Detect which cell encompasses the target text, then output its [X, Y] center coordinate. 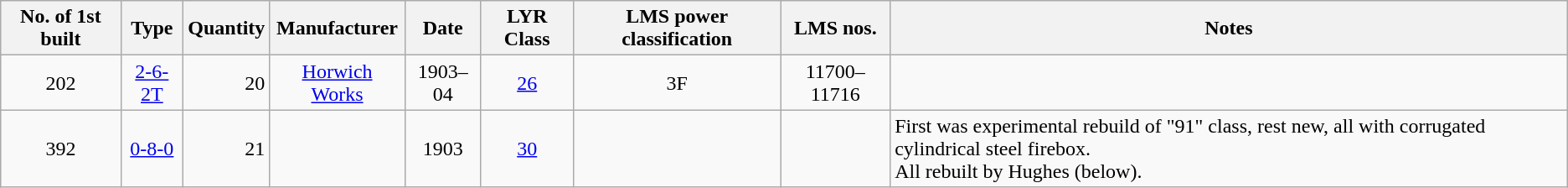
Quantity [226, 29]
2-6-2T [152, 82]
LMS power classification [677, 29]
30 [527, 149]
392 [60, 149]
3F [677, 82]
1903–04 [442, 82]
202 [60, 82]
20 [226, 82]
LMS nos. [836, 29]
1903 [442, 149]
LYR Class [527, 29]
Notes [1230, 29]
Date [442, 29]
0-8-0 [152, 149]
21 [226, 149]
Type [152, 29]
No. of 1st built [60, 29]
Manufacturer [337, 29]
11700–11716 [836, 82]
Horwich Works [337, 82]
First was experimental rebuild of "91" class, rest new, all with corrugated cylindrical steel firebox.All rebuilt by Hughes (below). [1230, 149]
26 [527, 82]
